Scan for the cell matching the given text and deliver its (x, y) coordinate at center. 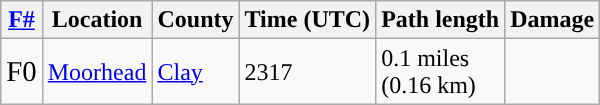
County (196, 20)
Location (97, 20)
Time (UTC) (308, 20)
Moorhead (97, 72)
Clay (196, 72)
0.1 miles (0.16 km) (440, 72)
2317 (308, 72)
F# (22, 20)
Damage (552, 20)
F0 (22, 72)
Path length (440, 20)
